Find where the given text appears and provide that cell's center as [x, y] coordinate. 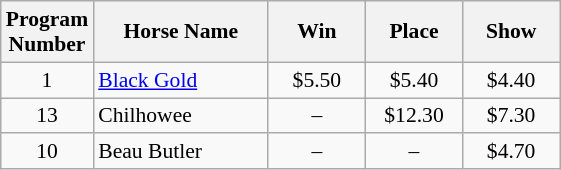
13 [47, 116]
ProgramNumber [47, 32]
Beau Butler [180, 152]
$12.30 [414, 116]
$7.30 [512, 116]
Win [316, 32]
1 [47, 80]
$5.50 [316, 80]
$4.40 [512, 80]
Chilhowee [180, 116]
Place [414, 32]
Black Gold [180, 80]
Show [512, 32]
$4.70 [512, 152]
Horse Name [180, 32]
10 [47, 152]
$5.40 [414, 80]
